Find where the given text appears and provide that cell's center as (x, y) coordinate. 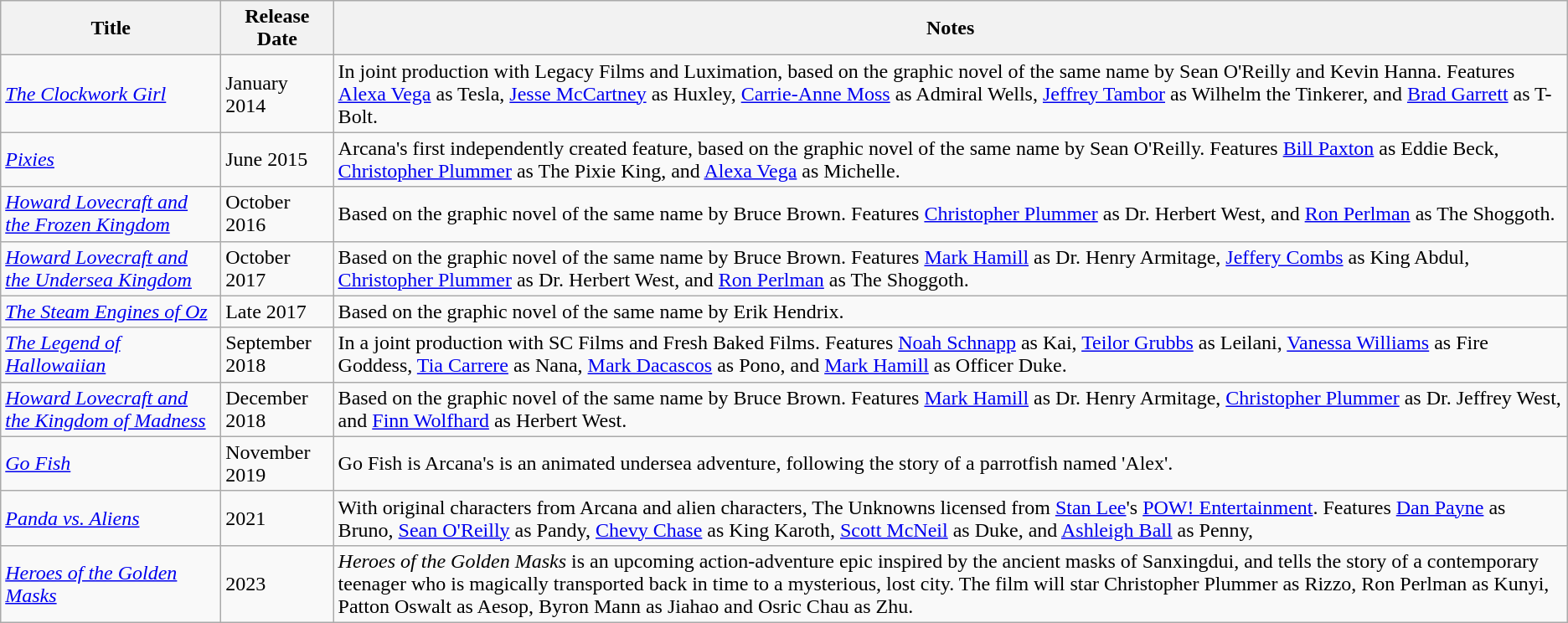
December 2018 (277, 409)
September 2018 (277, 355)
Title (111, 28)
Go Fish is Arcana's is an animated undersea adventure, following the story of a parrotfish named 'Alex'. (950, 464)
Release Date (277, 28)
Howard Lovecraft and the Undersea Kingdom (111, 268)
Panda vs. Aliens (111, 517)
October 2017 (277, 268)
November 2019 (277, 464)
Heroes of the Golden Masks (111, 584)
Based on the graphic novel of the same name by Bruce Brown. Features Christopher Plummer as Dr. Herbert West, and Ron Perlman as The Shoggoth. (950, 214)
Based on the graphic novel of the same name by Erik Hendrix. (950, 311)
The Legend of Hallowaiian (111, 355)
The Clockwork Girl (111, 94)
Notes (950, 28)
Pixies (111, 159)
June 2015 (277, 159)
Howard Lovecraft and the Frozen Kingdom (111, 214)
Go Fish (111, 464)
The Steam Engines of Oz (111, 311)
Late 2017 (277, 311)
October 2016 (277, 214)
2023 (277, 584)
2021 (277, 517)
Howard Lovecraft and the Kingdom of Madness (111, 409)
January 2014 (277, 94)
